Detect which cell encompasses the target text, then output its [X, Y] center coordinate. 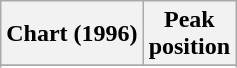
Peakposition [189, 34]
Chart (1996) [72, 34]
